Provide the [X, Y] coordinate of the cell's center where the given text is located.  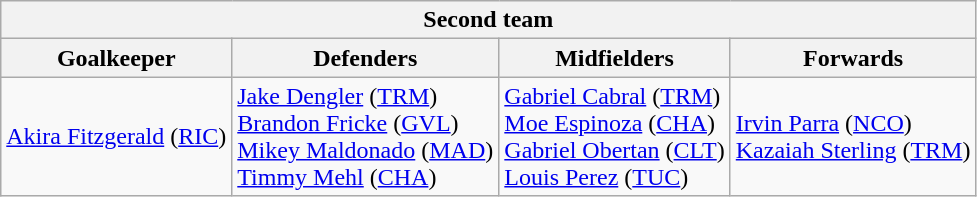
Irvin Parra (NCO) Kazaiah Sterling (TRM) [853, 136]
Forwards [853, 58]
Second team [488, 20]
Defenders [366, 58]
Gabriel Cabral (TRM) Moe Espinoza (CHA) Gabriel Obertan (CLT) Louis Perez (TUC) [614, 136]
Midfielders [614, 58]
Jake Dengler (TRM) Brandon Fricke (GVL) Mikey Maldonado (MAD) Timmy Mehl (CHA) [366, 136]
Goalkeeper [116, 58]
Akira Fitzgerald (RIC) [116, 136]
